Extract the (X, Y) coordinate from the center of the cell holding the provided text.  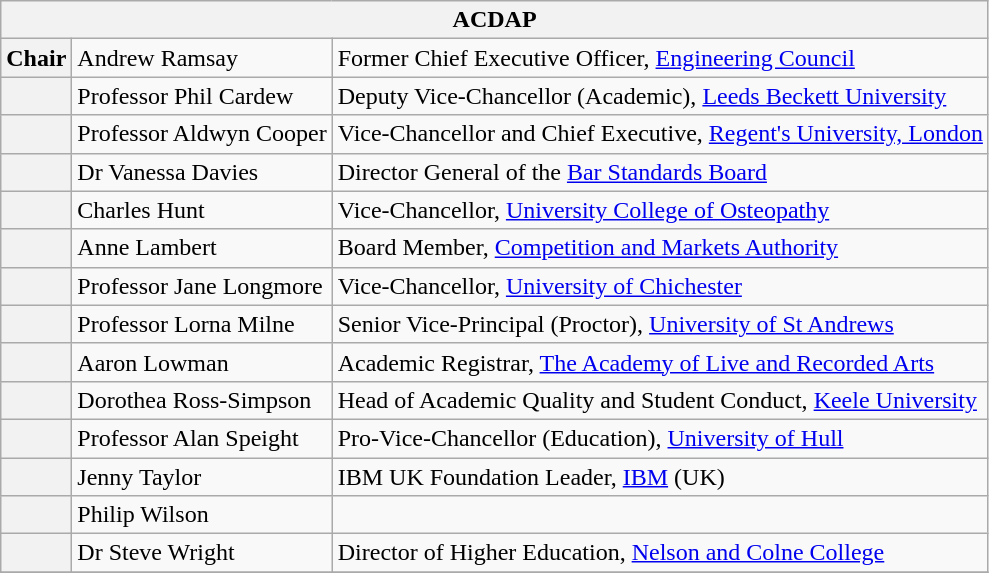
Former Chief Executive Officer, Engineering Council (660, 58)
Vice-Chancellor and Chief Executive, Regent's University, London (660, 134)
Director General of the Bar Standards Board (660, 172)
Professor Lorna Milne (202, 324)
Andrew Ramsay (202, 58)
Senior Vice-Principal (Proctor), University of St Andrews (660, 324)
Dr Steve Wright (202, 553)
Board Member, Competition and Markets Authority (660, 248)
Head of Academic Quality and Student Conduct, Keele University (660, 400)
Academic Registrar, The Academy of Live and Recorded Arts (660, 362)
Charles Hunt (202, 210)
Professor Aldwyn Cooper (202, 134)
Vice-Chancellor, University College of Osteopathy (660, 210)
Vice-Chancellor, University of Chichester (660, 286)
Pro-Vice-Chancellor (Education), University of Hull (660, 438)
Chair (36, 58)
Professor Phil Cardew (202, 96)
IBM UK Foundation Leader, IBM (UK) (660, 477)
Philip Wilson (202, 515)
Anne Lambert (202, 248)
Aaron Lowman (202, 362)
Professor Jane Longmore (202, 286)
Dorothea Ross-Simpson (202, 400)
ACDAP (495, 20)
Deputy Vice-Chancellor (Academic), Leeds Beckett University (660, 96)
Jenny Taylor (202, 477)
Director of Higher Education, Nelson and Colne College (660, 553)
Dr Vanessa Davies (202, 172)
Professor Alan Speight (202, 438)
